Detect which cell encompasses the target text, then output its [X, Y] center coordinate. 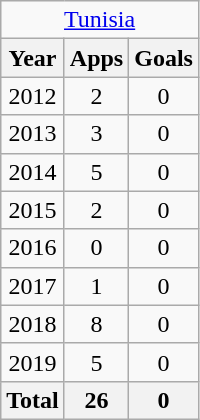
Goals [164, 58]
2015 [33, 210]
2013 [33, 134]
8 [96, 324]
2019 [33, 362]
Tunisia [100, 20]
26 [96, 400]
2017 [33, 286]
Year [33, 58]
2018 [33, 324]
Apps [96, 58]
2012 [33, 96]
2016 [33, 248]
3 [96, 134]
Total [33, 400]
1 [96, 286]
2014 [33, 172]
